Search for the cell housing the specified text and yield its [x, y] center coordinate. 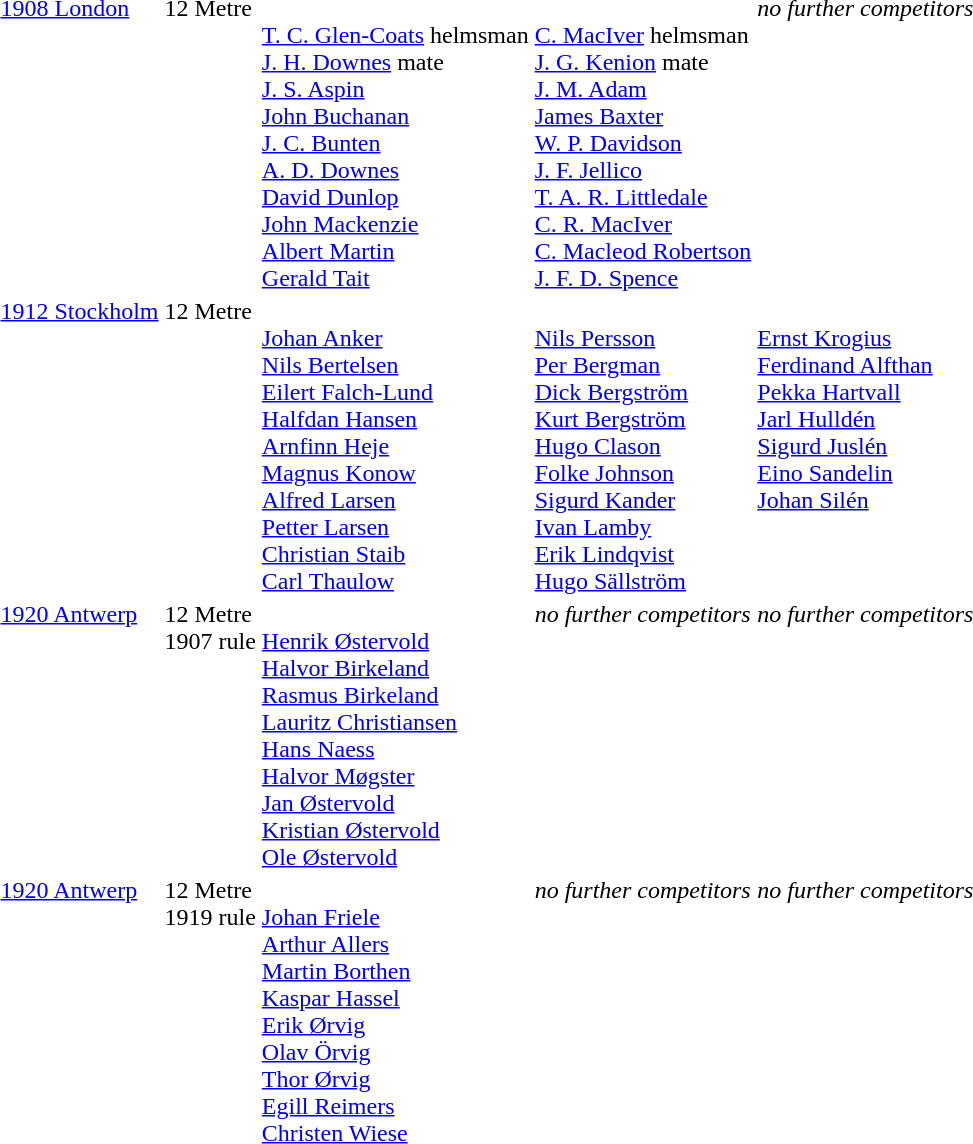
Johan AnkerNils BertelsenEilert Falch-LundHalfdan HansenArnfinn HejeMagnus KonowAlfred LarsenPetter LarsenChristian StaibCarl Thaulow [395, 446]
12 Metre1907 rule [210, 736]
no further competitors [643, 736]
Nils PerssonPer BergmanDick BergströmKurt BergströmHugo ClasonFolke JohnsonSigurd KanderIvan LambyErik LindqvistHugo Sällström [643, 446]
Henrik ØstervoldHalvor BirkelandRasmus BirkelandLauritz ChristiansenHans NaessHalvor MøgsterJan ØstervoldKristian ØstervoldOle Østervold [395, 736]
12 Metre [210, 446]
